Provide the (x, y) coordinate of the cell's center where the given text is located.  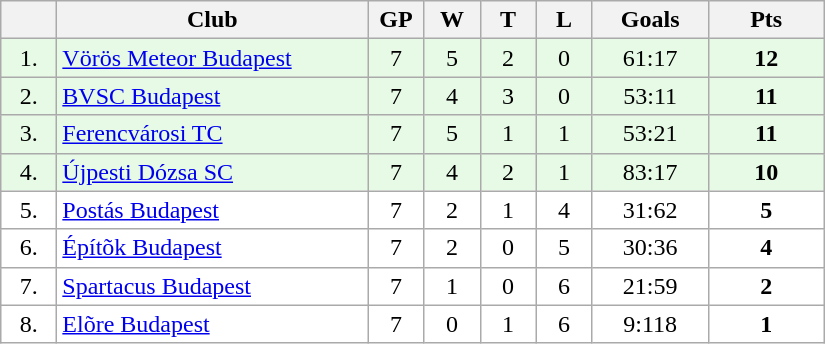
Építõk Budapest (212, 248)
5. (29, 210)
53:11 (650, 96)
Elõre Budapest (212, 324)
7. (29, 286)
61:17 (650, 58)
9:118 (650, 324)
Pts (766, 20)
W (452, 20)
53:21 (650, 134)
GP (396, 20)
Spartacus Budapest (212, 286)
83:17 (650, 172)
L (564, 20)
21:59 (650, 286)
Újpesti Dózsa SC (212, 172)
2. (29, 96)
Club (212, 20)
6. (29, 248)
1. (29, 58)
12 (766, 58)
Vörös Meteor Budapest (212, 58)
Ferencvárosi TC (212, 134)
Goals (650, 20)
31:62 (650, 210)
3 (508, 96)
8. (29, 324)
30:36 (650, 248)
BVSC Budapest (212, 96)
Postás Budapest (212, 210)
T (508, 20)
3. (29, 134)
4. (29, 172)
10 (766, 172)
